Extract the (x, y) coordinate from the center of the cell holding the provided text.  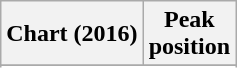
Chart (2016) (72, 34)
Peakposition (189, 34)
